For the text-containing cell, return its midpoint in [X, Y] coordinate format. 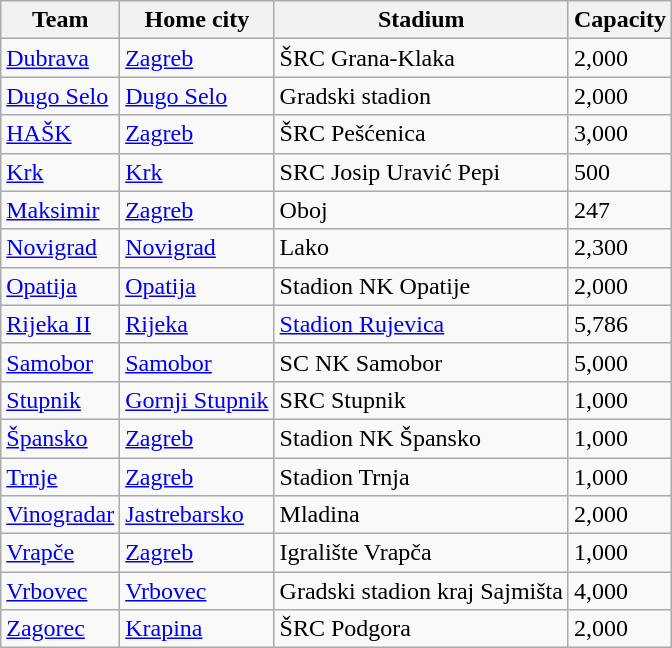
Mladina [421, 515]
Jastrebarsko [197, 515]
Dubrava [60, 58]
3,000 [620, 134]
Krapina [197, 629]
Trnje [60, 477]
SRC Stupnik [421, 400]
Stadium [421, 20]
Home city [197, 20]
SRC Josip Uravić Pepi [421, 172]
HAŠK [60, 134]
Stadion Trnja [421, 477]
Vrapče [60, 553]
ŠRC Grana-Klaka [421, 58]
SC NK Samobor [421, 362]
ŠRC Pešćenica [421, 134]
Oboj [421, 210]
247 [620, 210]
500 [620, 172]
Stadion NK Opatije [421, 286]
Gradski stadion kraj Sajmišta [421, 591]
Stadion NK Špansko [421, 438]
Rijeka II [60, 324]
Stadion Rujevica [421, 324]
Stupnik [60, 400]
Capacity [620, 20]
4,000 [620, 591]
ŠRC Podgora [421, 629]
Team [60, 20]
Maksimir [60, 210]
5,786 [620, 324]
5,000 [620, 362]
Lako [421, 248]
Igralište Vrapča [421, 553]
Špansko [60, 438]
Gradski stadion [421, 96]
Gornji Stupnik [197, 400]
Vinogradar [60, 515]
2,300 [620, 248]
Rijeka [197, 324]
Zagorec [60, 629]
